Extract the [x, y] coordinate from the center of the cell holding the provided text.  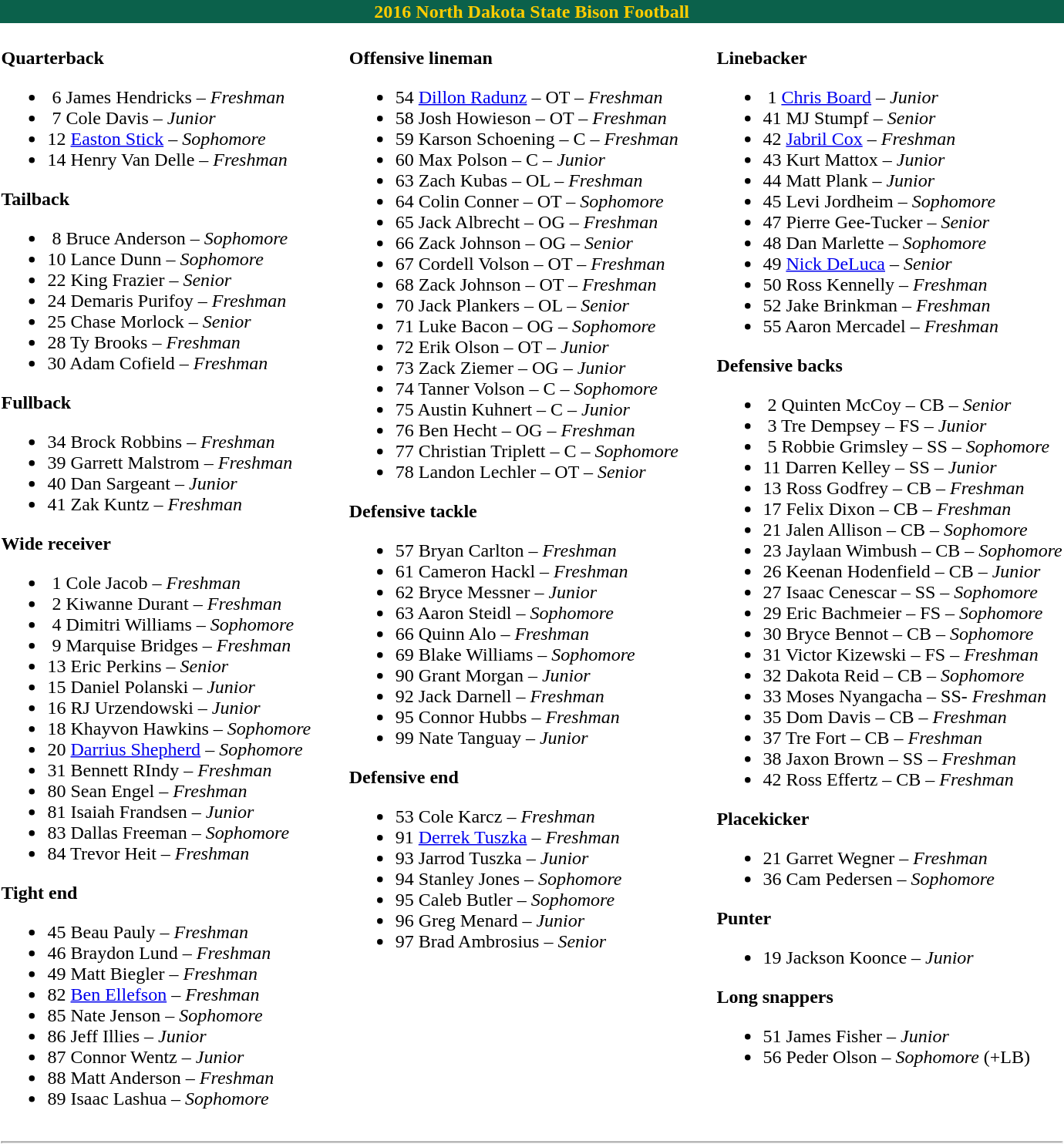
2016 North Dakota State Bison Football [532, 12]
